Find where the given text appears and provide that cell's center as [x, y] coordinate. 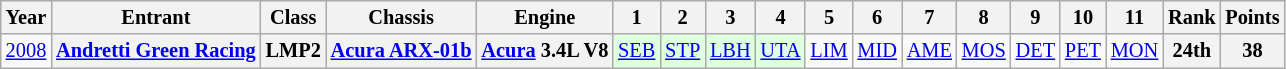
PET [1083, 51]
AME [930, 51]
Year [26, 17]
LIM [828, 51]
38 [1252, 51]
6 [876, 17]
UTA [781, 51]
Points [1252, 17]
Andretti Green Racing [156, 51]
5 [828, 17]
9 [1036, 17]
MID [876, 51]
SEB [636, 51]
10 [1083, 17]
Chassis [402, 17]
Acura 3.4L V8 [544, 51]
Acura ARX-01b [402, 51]
DET [1036, 51]
3 [730, 17]
2008 [26, 51]
Class [294, 17]
11 [1134, 17]
Entrant [156, 17]
4 [781, 17]
LBH [730, 51]
LMP2 [294, 51]
8 [984, 17]
7 [930, 17]
24th [1192, 51]
MON [1134, 51]
Engine [544, 17]
Rank [1192, 17]
MOS [984, 51]
2 [682, 17]
1 [636, 17]
STP [682, 51]
